From the cell containing the given text, extract its center point as (X, Y) coordinate. 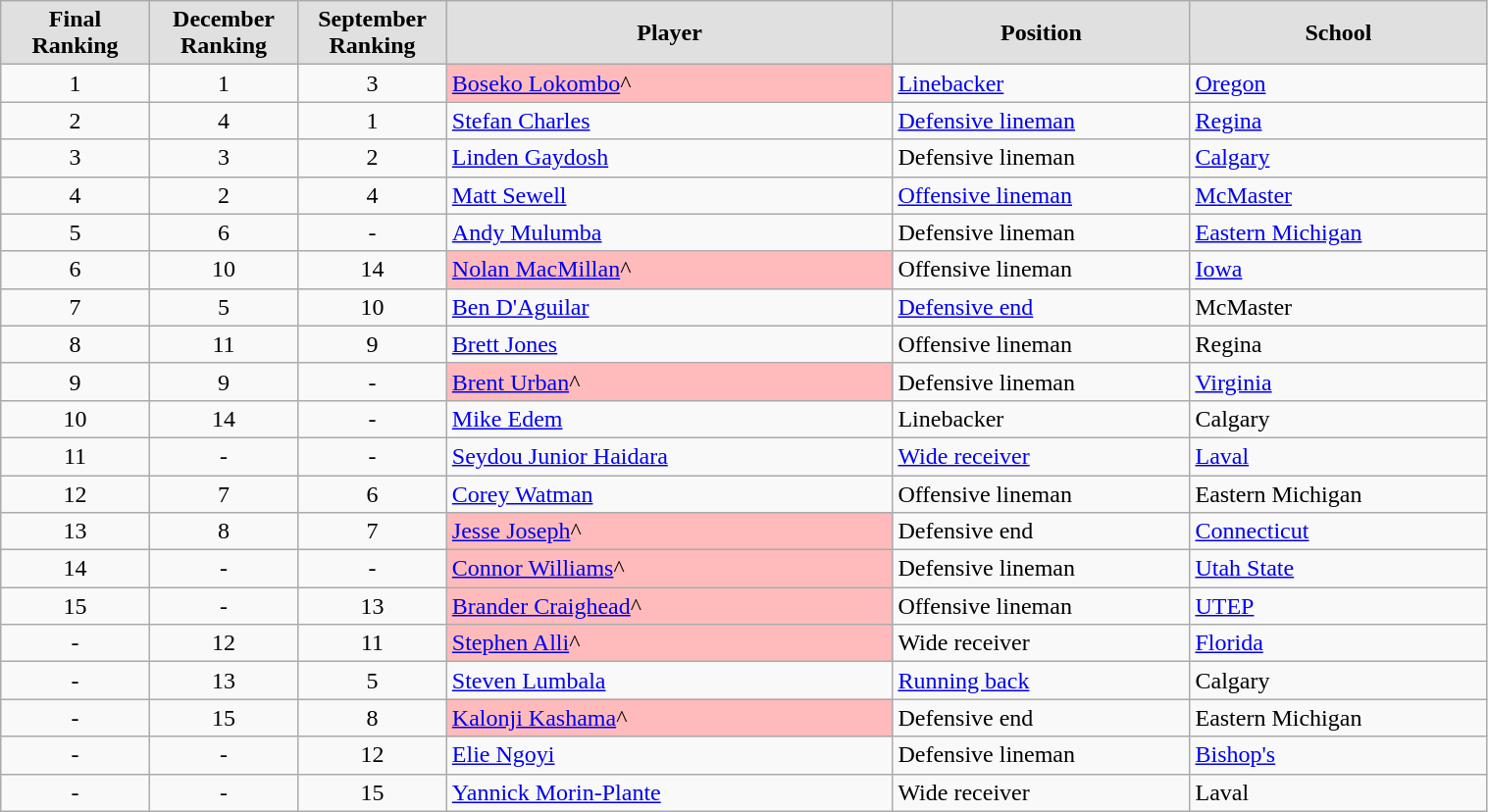
Linden Gaydosh (669, 158)
Boseko Lokombo^ (669, 83)
Elie Ngoyi (669, 755)
SeptemberRanking (373, 33)
Brander Craighead^ (669, 606)
Nolan MacMillan^ (669, 270)
Virginia (1338, 381)
Mike Edem (669, 419)
Brett Jones (669, 344)
Position (1042, 33)
Iowa (1338, 270)
School (1338, 33)
Florida (1338, 643)
Running back (1042, 681)
Player (669, 33)
Connor Williams^ (669, 569)
FinalRanking (76, 33)
Connecticut (1338, 532)
Matt Sewell (669, 195)
Steven Lumbala (669, 681)
Andy Mulumba (669, 232)
Jesse Joseph^ (669, 532)
Oregon (1338, 83)
Stefan Charles (669, 121)
UTEP (1338, 606)
Seydou Junior Haidara (669, 456)
Stephen Alli^ (669, 643)
DecemberRanking (224, 33)
Brent Urban^ (669, 381)
Utah State (1338, 569)
Kalonji Kashama^ (669, 718)
Bishop's (1338, 755)
Yannick Morin-Plante (669, 792)
Corey Watman (669, 493)
Ben D'Aguilar (669, 307)
